Determine the [x, y] coordinate at the center of the cell enclosing the given text.  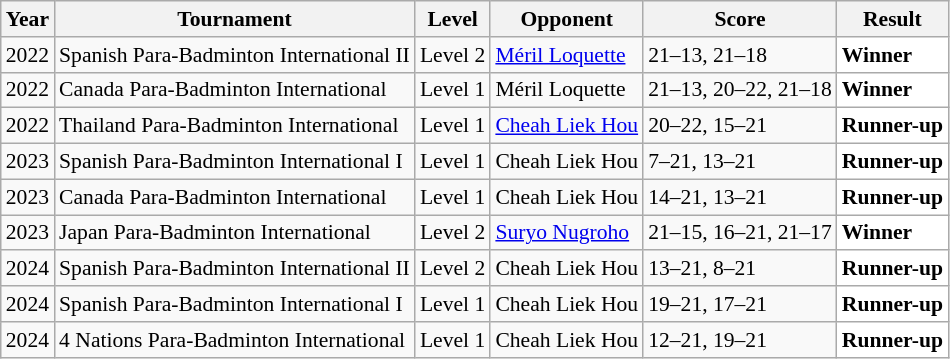
Year [28, 19]
Thailand Para-Badminton International [234, 126]
21–13, 20–22, 21–18 [740, 90]
19–21, 17–21 [740, 304]
13–21, 8–21 [740, 269]
Result [892, 19]
4 Nations Para-Badminton International [234, 340]
Score [740, 19]
12–21, 19–21 [740, 340]
Suryo Nugroho [566, 233]
Opponent [566, 19]
Japan Para-Badminton International [234, 233]
14–21, 13–21 [740, 197]
21–15, 16–21, 21–17 [740, 233]
7–21, 13–21 [740, 162]
Level [452, 19]
21–13, 21–18 [740, 55]
20–22, 15–21 [740, 126]
Tournament [234, 19]
